Search for the cell housing the specified text and yield its (X, Y) center coordinate. 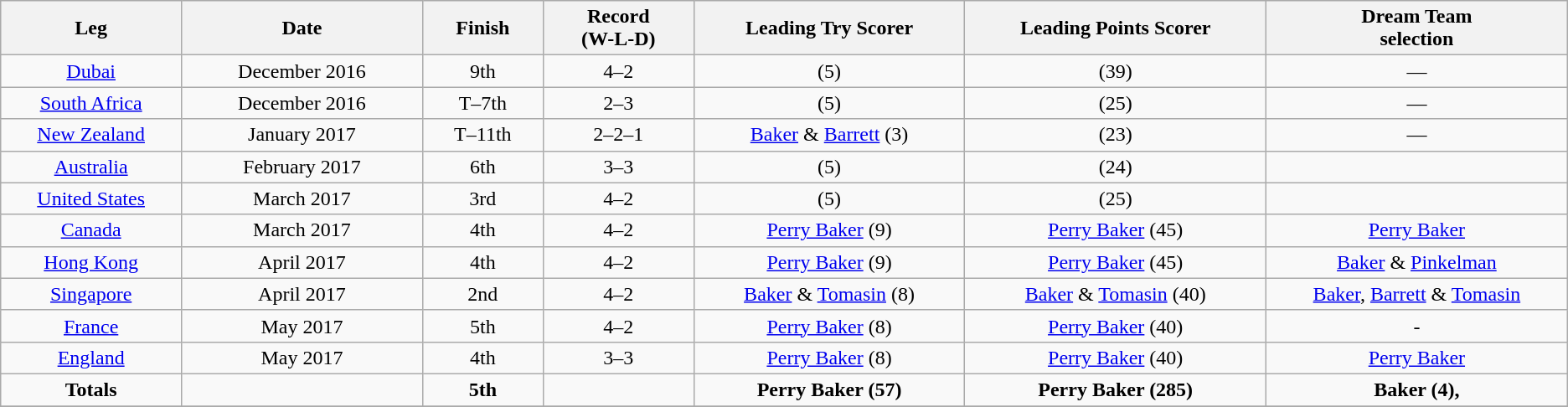
(23) (1116, 135)
6th (482, 167)
Dubai (91, 71)
Totals (91, 389)
Australia (91, 167)
Baker, Barrett & Tomasin (1417, 294)
Leading Points Scorer (1116, 28)
Singapore (91, 294)
Record (W-L-D) (618, 28)
Baker (4), (1417, 389)
Dream Team selection (1417, 28)
England (91, 358)
Perry Baker (285) (1116, 389)
9th (482, 71)
Baker & Tomasin (8) (829, 294)
3rd (482, 198)
February 2017 (302, 167)
Baker & Tomasin (40) (1116, 294)
2nd (482, 294)
Hong Kong (91, 262)
Canada (91, 230)
Leading Try Scorer (829, 28)
Date (302, 28)
France (91, 326)
(24) (1116, 167)
Finish (482, 28)
T–11th (482, 135)
Baker & Pinkelman (1417, 262)
South Africa (91, 103)
Baker & Barrett (3) (829, 135)
T–7th (482, 103)
Perry Baker (57) (829, 389)
New Zealand (91, 135)
2–2–1 (618, 135)
Leg (91, 28)
United States (91, 198)
January 2017 (302, 135)
(39) (1116, 71)
- (1417, 326)
2–3 (618, 103)
